Capture the cell that displays the provided text and extract its [x, y] central coordinate. 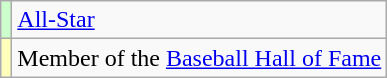
Member of the Baseball Hall of Fame [200, 58]
All-Star [200, 20]
